For the text-containing cell, return its midpoint in [X, Y] coordinate format. 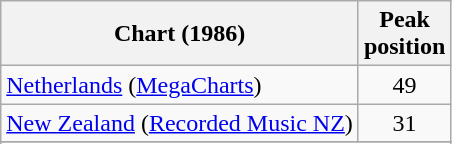
31 [404, 123]
Chart (1986) [180, 34]
Netherlands (MegaCharts) [180, 85]
49 [404, 85]
Peakposition [404, 34]
New Zealand (Recorded Music NZ) [180, 123]
